From the cell containing the given text, extract its center point as [x, y] coordinate. 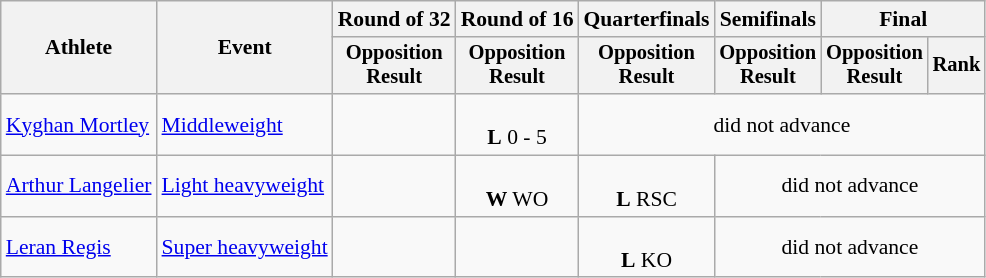
Round of 16 [518, 19]
W WO [518, 186]
L KO [646, 248]
Middleweight [245, 124]
Arthur Langelier [79, 186]
Super heavyweight [245, 248]
Leran Regis [79, 248]
Quarterfinals [646, 19]
Kyghan Mortley [79, 124]
Round of 32 [394, 19]
L 0 - 5 [518, 124]
L RSC [646, 186]
Semifinals [768, 19]
Light heavyweight [245, 186]
Event [245, 48]
Rank [957, 66]
Final [903, 19]
Athlete [79, 48]
